Identify which cell holds the provided text, then report its [x, y] central coordinate. 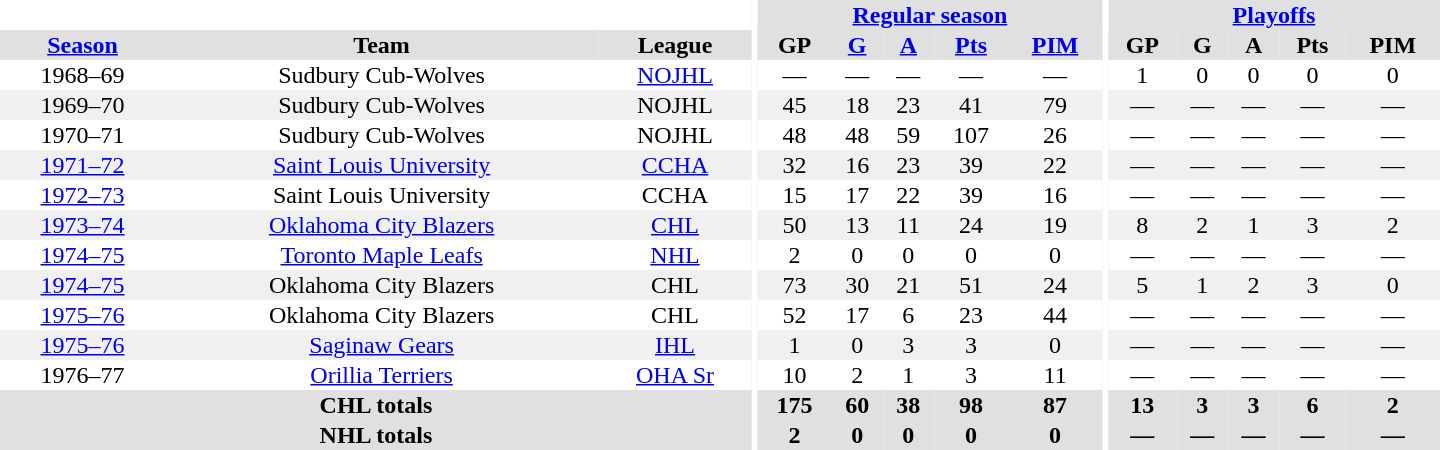
Regular season [930, 15]
Toronto Maple Leafs [382, 255]
1976–77 [82, 375]
8 [1142, 225]
1971–72 [82, 165]
38 [908, 405]
60 [858, 405]
IHL [675, 345]
21 [908, 285]
175 [795, 405]
League [675, 45]
Orillia Terriers [382, 375]
Team [382, 45]
Saginaw Gears [382, 345]
52 [795, 315]
Playoffs [1274, 15]
73 [795, 285]
10 [795, 375]
1972–73 [82, 195]
30 [858, 285]
15 [795, 195]
98 [971, 405]
19 [1055, 225]
50 [795, 225]
Season [82, 45]
87 [1055, 405]
44 [1055, 315]
CHL totals [376, 405]
26 [1055, 135]
1973–74 [82, 225]
32 [795, 165]
5 [1142, 285]
79 [1055, 105]
107 [971, 135]
59 [908, 135]
NHL [675, 255]
NHL totals [376, 435]
18 [858, 105]
1970–71 [82, 135]
51 [971, 285]
1969–70 [82, 105]
1968–69 [82, 75]
41 [971, 105]
45 [795, 105]
OHA Sr [675, 375]
